Return [X, Y] of the center of cell containing provided text 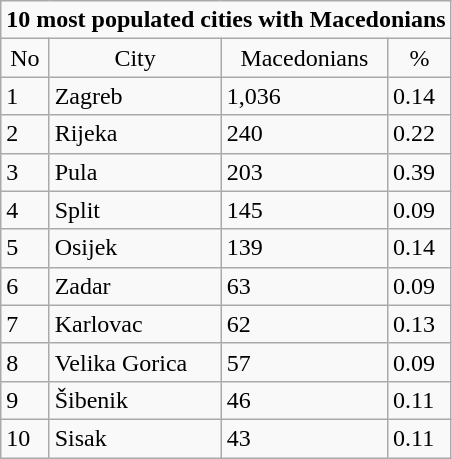
0.39 [420, 172]
Velika Gorica [135, 362]
Osijek [135, 248]
Split [135, 210]
10 [25, 438]
Zadar [135, 286]
Karlovac [135, 324]
6 [25, 286]
3 [25, 172]
1 [25, 96]
Šibenik [135, 400]
0.22 [420, 134]
57 [304, 362]
203 [304, 172]
10 most populated cities with Macedonians [226, 20]
Pula [135, 172]
63 [304, 286]
4 [25, 210]
% [420, 58]
Rijeka [135, 134]
1,036 [304, 96]
City [135, 58]
7 [25, 324]
Macedonians [304, 58]
0.13 [420, 324]
43 [304, 438]
Zagreb [135, 96]
9 [25, 400]
240 [304, 134]
No [25, 58]
2 [25, 134]
139 [304, 248]
46 [304, 400]
5 [25, 248]
8 [25, 362]
62 [304, 324]
145 [304, 210]
Sisak [135, 438]
